Capture the cell that displays the provided text and extract its (X, Y) central coordinate. 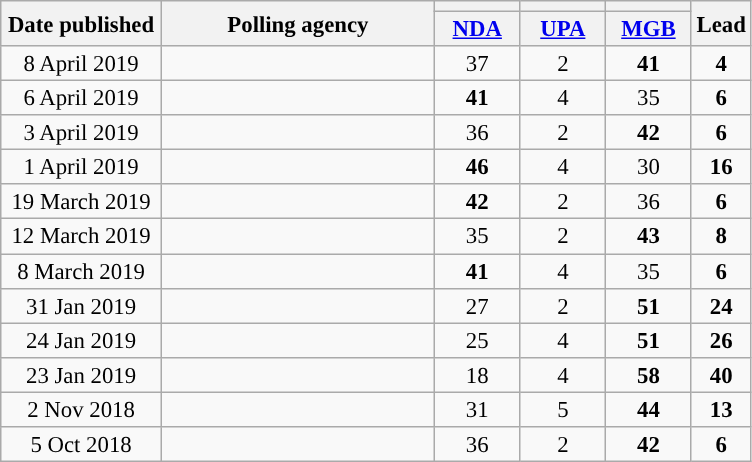
MGB (649, 30)
58 (649, 374)
NDA (477, 30)
Lead (721, 24)
31 (477, 410)
8 (721, 236)
27 (477, 306)
23 Jan 2019 (82, 374)
31 Jan 2019 (82, 306)
12 March 2019 (82, 236)
44 (649, 410)
8 April 2019 (82, 64)
1 April 2019 (82, 168)
19 March 2019 (82, 202)
16 (721, 168)
43 (649, 236)
5 Oct 2018 (82, 444)
Polling agency (298, 24)
6 April 2019 (82, 98)
37 (477, 64)
3 April 2019 (82, 132)
13 (721, 410)
46 (477, 168)
UPA (563, 30)
24 (721, 306)
8 March 2019 (82, 272)
26 (721, 340)
2 Nov 2018 (82, 410)
5 (563, 410)
18 (477, 374)
25 (477, 340)
30 (649, 168)
24 Jan 2019 (82, 340)
40 (721, 374)
Date published (82, 24)
